Scan for the cell matching the given text and deliver its [X, Y] coordinate at center. 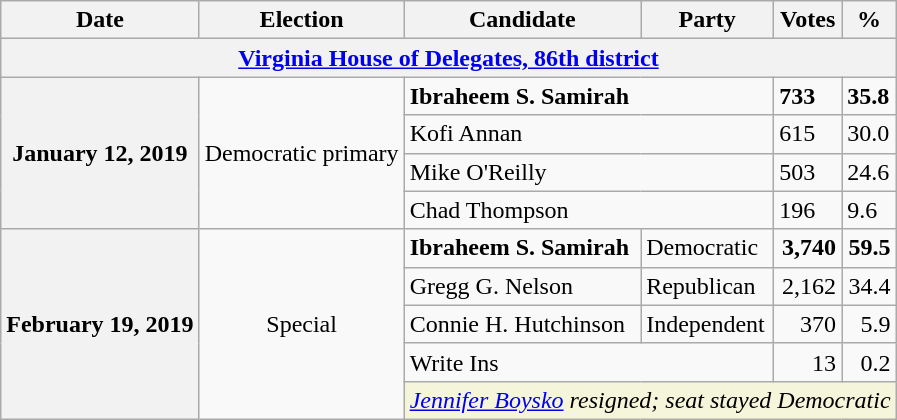
Date [100, 20]
Kofi Annan [589, 134]
% [869, 20]
9.6 [869, 210]
January 12, 2019 [100, 153]
503 [808, 172]
24.6 [869, 172]
Democratic [708, 248]
196 [808, 210]
Votes [808, 20]
Mike O'Reilly [589, 172]
Jennifer Boysko resigned; seat stayed Democratic [650, 400]
370 [808, 324]
Gregg G. Nelson [522, 286]
Party [708, 20]
34.4 [869, 286]
Connie H. Hutchinson [522, 324]
February 19, 2019 [100, 324]
Republican [708, 286]
Virginia House of Delegates, 86th district [448, 58]
59.5 [869, 248]
0.2 [869, 362]
Chad Thompson [589, 210]
5.9 [869, 324]
Independent [708, 324]
Special [302, 324]
Write Ins [589, 362]
35.8 [869, 96]
3,740 [808, 248]
Candidate [522, 20]
615 [808, 134]
733 [808, 96]
13 [808, 362]
Democratic primary [302, 153]
Election [302, 20]
30.0 [869, 134]
2,162 [808, 286]
